Identify which cell holds the provided text, then report its [x, y] central coordinate. 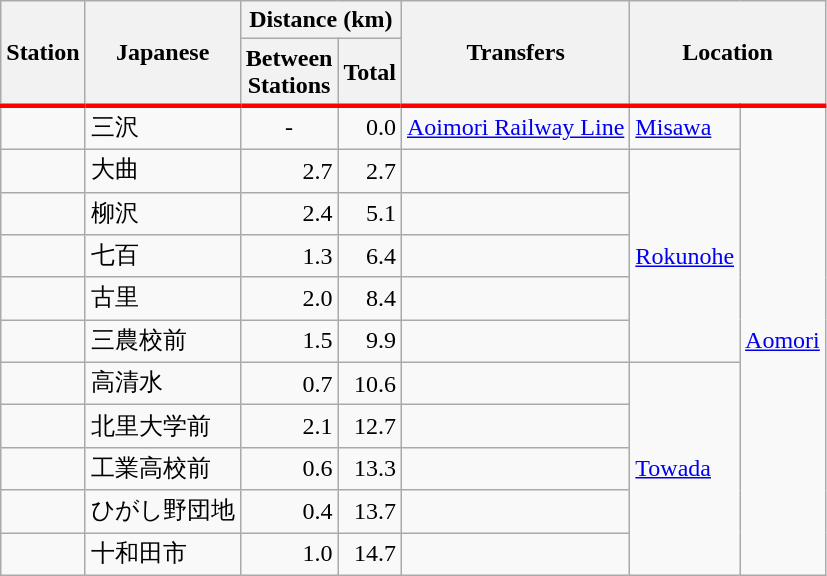
1.5 [289, 342]
柳沢 [162, 214]
1.0 [289, 554]
12.7 [370, 426]
9.9 [370, 342]
0.6 [289, 468]
5.1 [370, 214]
Station [43, 54]
6.4 [370, 256]
三沢 [162, 127]
8.4 [370, 298]
Location [728, 54]
0.0 [370, 127]
Towada [685, 468]
十和田市 [162, 554]
10.6 [370, 384]
2.4 [289, 214]
古里 [162, 298]
0.4 [289, 512]
13.3 [370, 468]
Misawa [685, 127]
Japanese [162, 54]
工業高校前 [162, 468]
高清水 [162, 384]
ひがし野団地 [162, 512]
Aomori [783, 340]
0.7 [289, 384]
三農校前 [162, 342]
北里大学前 [162, 426]
2.1 [289, 426]
13.7 [370, 512]
2.0 [289, 298]
Aoimori Railway Line [515, 127]
- [289, 127]
BetweenStations [289, 72]
七百 [162, 256]
1.3 [289, 256]
Total [370, 72]
Rokunohe [685, 256]
大曲 [162, 170]
Distance (km) [320, 20]
14.7 [370, 554]
Transfers [515, 54]
